Output the (x, y) coordinate of the center of the cell containing the given text.  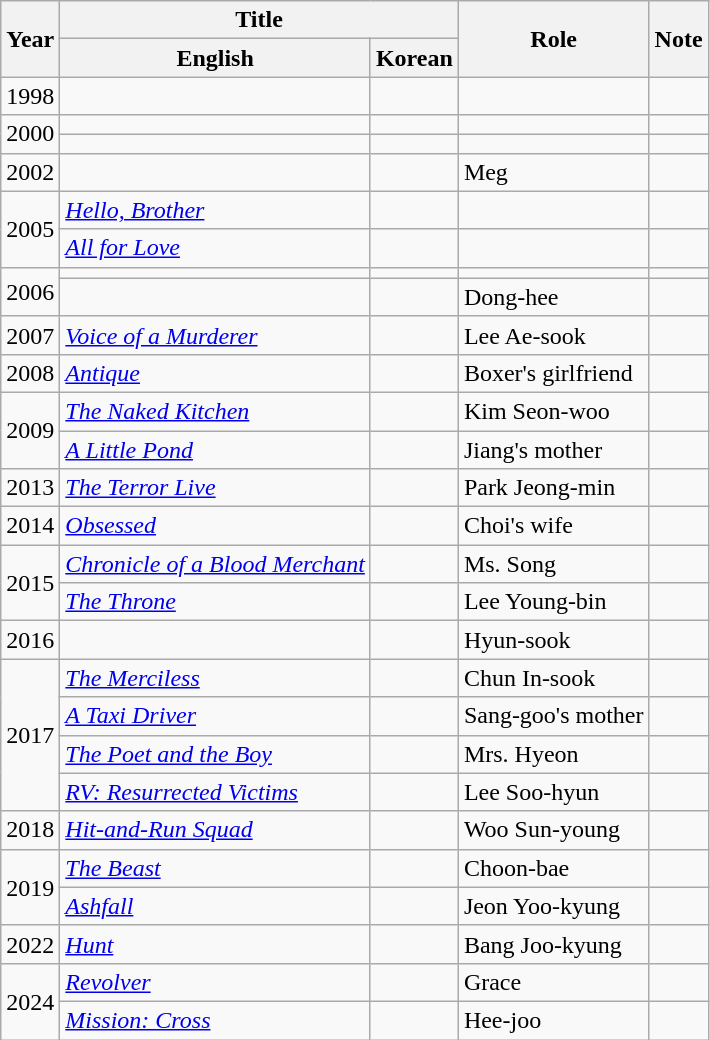
1998 (30, 96)
The Beast (216, 868)
2005 (30, 229)
All for Love (216, 248)
A Taxi Driver (216, 716)
Grace (554, 982)
Hunt (216, 944)
Dong-hee (554, 297)
2007 (30, 335)
Jiang's mother (554, 449)
Hit-and-Run Squad (216, 830)
2024 (30, 1001)
Obsessed (216, 526)
The Terror Live (216, 488)
2009 (30, 430)
Park Jeong-min (554, 488)
Role (554, 39)
Choon-bae (554, 868)
The Merciless (216, 678)
Lee Ae-sook (554, 335)
2013 (30, 488)
2017 (30, 735)
2015 (30, 583)
Year (30, 39)
The Throne (216, 602)
Woo Sun-young (554, 830)
Bang Joo-kyung (554, 944)
Ms. Song (554, 564)
2016 (30, 640)
Lee Young-bin (554, 602)
Korean (414, 58)
Note (678, 39)
Ashfall (216, 906)
2014 (30, 526)
2008 (30, 373)
Voice of a Murderer (216, 335)
A Little Pond (216, 449)
Mrs. Hyeon (554, 754)
Hyun-sook (554, 640)
Mission: Cross (216, 1020)
Chun In-sook (554, 678)
Boxer's girlfriend (554, 373)
Lee Soo-hyun (554, 792)
RV: Resurrected Victims (216, 792)
2002 (30, 172)
2019 (30, 887)
Title (260, 20)
Kim Seon-woo (554, 411)
Choi's wife (554, 526)
2000 (30, 134)
English (216, 58)
Jeon Yoo-kyung (554, 906)
Meg (554, 172)
Hello, Brother (216, 210)
2018 (30, 830)
2022 (30, 944)
Hee-joo (554, 1020)
The Naked Kitchen (216, 411)
Antique (216, 373)
Sang-goo's mother (554, 716)
2006 (30, 292)
The Poet and the Boy (216, 754)
Chronicle of a Blood Merchant (216, 564)
Revolver (216, 982)
